Extract the (X, Y) coordinate from the center of the cell holding the provided text.  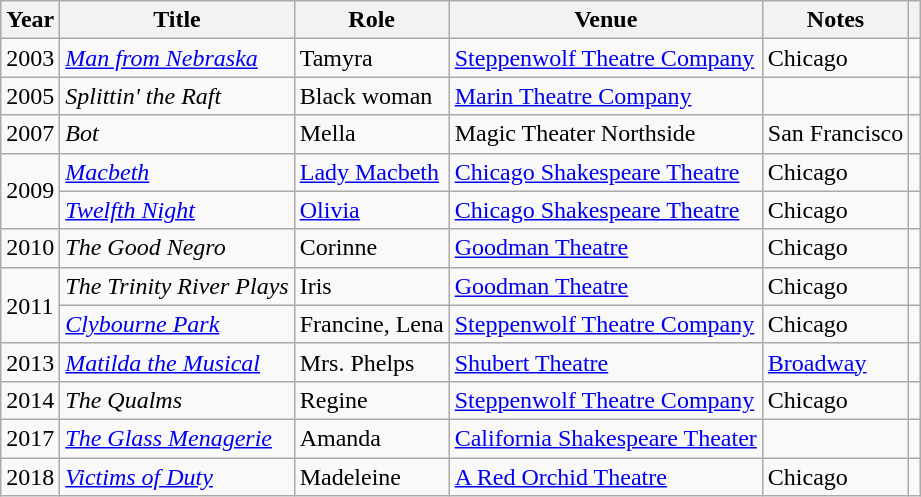
California Shakespeare Theater (606, 438)
Bot (177, 134)
2009 (30, 191)
Francine, Lena (372, 324)
Black woman (372, 96)
Lady Macbeth (372, 172)
Olivia (372, 210)
The Trinity River Plays (177, 286)
Notes (835, 20)
Victims of Duty (177, 477)
Year (30, 20)
San Francisco (835, 134)
Magic Theater Northside (606, 134)
2007 (30, 134)
2013 (30, 362)
Splittin' the Raft (177, 96)
Shubert Theatre (606, 362)
Broadway (835, 362)
Matilda the Musical (177, 362)
Tamyra (372, 58)
Man from Nebraska (177, 58)
2010 (30, 248)
Macbeth (177, 172)
Marin Theatre Company (606, 96)
A Red Orchid Theatre (606, 477)
Clybourne Park (177, 324)
2018 (30, 477)
2003 (30, 58)
Corinne (372, 248)
Mella (372, 134)
Iris (372, 286)
Title (177, 20)
2017 (30, 438)
Role (372, 20)
2014 (30, 400)
The Qualms (177, 400)
Amanda (372, 438)
2005 (30, 96)
2011 (30, 305)
Twelfth Night (177, 210)
Regine (372, 400)
Venue (606, 20)
Mrs. Phelps (372, 362)
The Glass Menagerie (177, 438)
Madeleine (372, 477)
The Good Negro (177, 248)
